Detect which cell encompasses the target text, then output its (x, y) center coordinate. 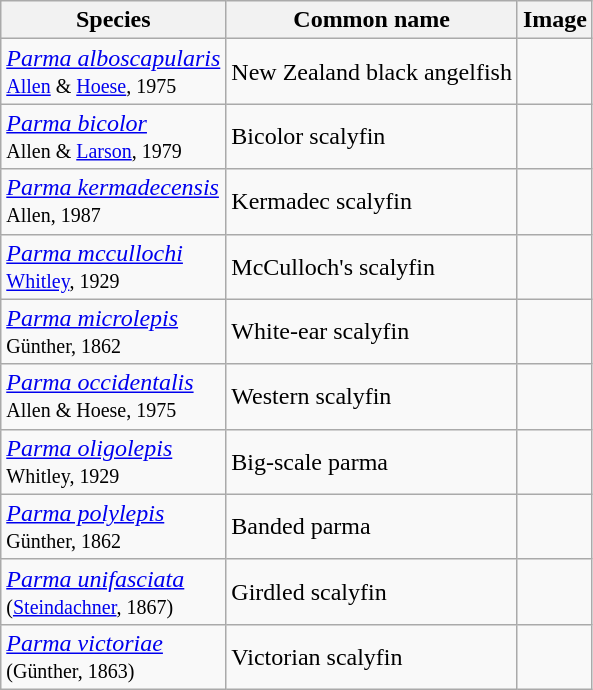
Common name (372, 20)
Banded parma (372, 526)
Big-scale parma (372, 462)
Parma oligolepisWhitley, 1929 (114, 462)
Species (114, 20)
Victorian scalyfin (372, 656)
New Zealand black angelfish (372, 72)
Parma alboscapularisAllen & Hoese, 1975 (114, 72)
Parma kermadecensisAllen, 1987 (114, 202)
Bicolor scalyfin (372, 136)
McCulloch's scalyfin (372, 266)
Parma mccullochiWhitley, 1929 (114, 266)
Parma polylepisGünther, 1862 (114, 526)
Parma bicolorAllen & Larson, 1979 (114, 136)
Parma occidentalisAllen & Hoese, 1975 (114, 396)
Girdled scalyfin (372, 592)
Parma unifasciata(Steindachner, 1867) (114, 592)
Parma microlepisGünther, 1862 (114, 332)
Parma victoriae(Günther, 1863) (114, 656)
White-ear scalyfin (372, 332)
Kermadec scalyfin (372, 202)
Western scalyfin (372, 396)
Image (554, 20)
